Identify which cell holds the provided text, then report its [X, Y] central coordinate. 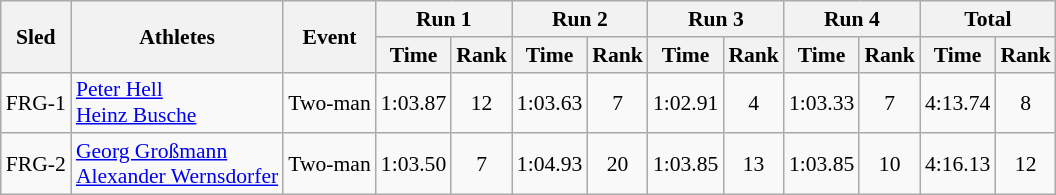
1:03.63 [550, 102]
FRG-1 [36, 102]
1:03.50 [414, 164]
13 [754, 164]
Peter HellHeinz Busche [177, 102]
Total [988, 19]
1:03.33 [822, 102]
1:02.91 [686, 102]
Run 3 [716, 19]
Athletes [177, 36]
Event [330, 36]
Sled [36, 36]
Run 2 [580, 19]
4:16.13 [958, 164]
1:03.87 [414, 102]
Georg GroßmannAlexander Wernsdorfer [177, 164]
Run 1 [444, 19]
1:04.93 [550, 164]
20 [618, 164]
4 [754, 102]
10 [890, 164]
8 [1026, 102]
FRG-2 [36, 164]
Run 4 [852, 19]
4:13.74 [958, 102]
